Return (X, Y) of the center of cell containing provided text 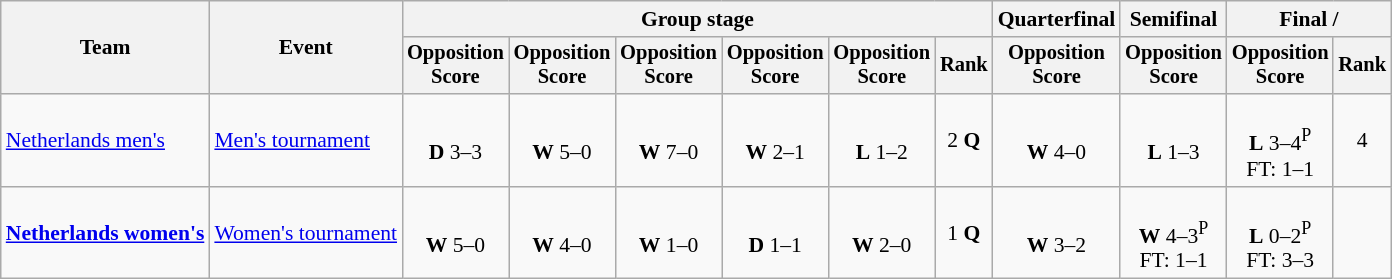
Event (306, 48)
D 3–3 (456, 140)
W 1–0 (668, 233)
W 3–2 (1057, 233)
L 0–2PFT: 3–3 (1280, 233)
L 1–3 (1174, 140)
4 (1362, 140)
Quarterfinal (1057, 19)
Netherlands men's (106, 140)
Women's tournament (306, 233)
W 2–1 (776, 140)
W 2–0 (882, 233)
Group stage (698, 19)
L 1–2 (882, 140)
1 Q (964, 233)
L 3–4PFT: 1–1 (1280, 140)
D 1–1 (776, 233)
Netherlands women's (106, 233)
W 7–0 (668, 140)
Men's tournament (306, 140)
Team (106, 48)
2 Q (964, 140)
W 4–3PFT: 1–1 (1174, 233)
Final / (1309, 19)
Semifinal (1174, 19)
